Provide the (x, y) coordinate of the cell's center where the given text is located.  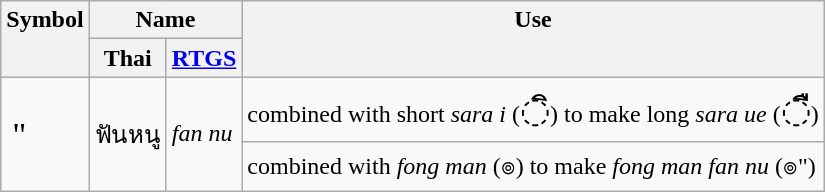
fan nu (204, 134)
" (45, 134)
combined with fong man (๏) to make fong man fan nu (๏") (533, 166)
RTGS (204, 58)
Symbol (45, 39)
Use (533, 39)
ฟันหนู (128, 134)
combined with short sara i (◌ิ) to make long sara ue (◌ื) (533, 110)
Thai (128, 58)
Name (166, 20)
